Locate the cell with the specified text and output its [x, y] center coordinate. 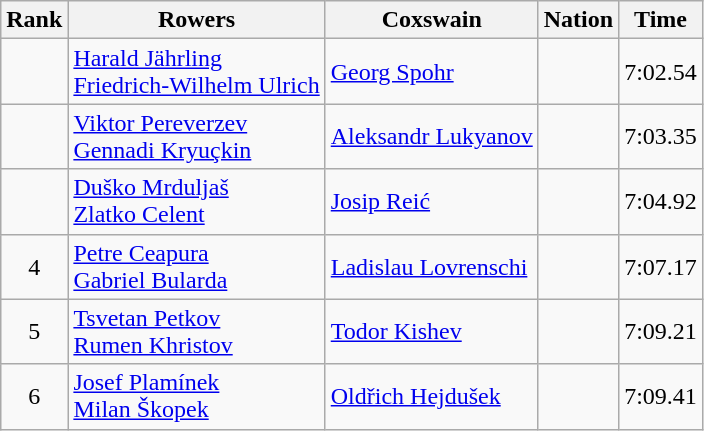
4 [34, 266]
Coxswain [432, 20]
Harald Jährling Friedrich-Wilhelm Ulrich [196, 72]
Oldřich Hejdušek [432, 396]
5 [34, 332]
6 [34, 396]
Rowers [196, 20]
7:07.17 [661, 266]
Josef PlamínekMilan Škopek [196, 396]
Rank [34, 20]
Ladislau Lovrenschi [432, 266]
Petre CeapuraGabriel Bularda [196, 266]
Viktor Pereverzev Gennadi Kryuçkin [196, 136]
Aleksandr Lukyanov [432, 136]
Tsvetan PetkovRumen Khristov [196, 332]
Duško Mrduljaš Zlatko Celent [196, 202]
7:09.21 [661, 332]
Josip Reić [432, 202]
7:09.41 [661, 396]
Time [661, 20]
Georg Spohr [432, 72]
7:04.92 [661, 202]
Nation [578, 20]
7:03.35 [661, 136]
7:02.54 [661, 72]
Todor Kishev [432, 332]
